Find where the given text appears and provide that cell's center as (x, y) coordinate. 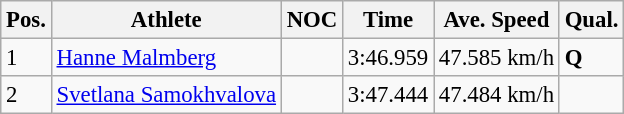
Ave. Speed (497, 20)
3:47.444 (388, 95)
NOC (312, 20)
Hanne Malmberg (166, 58)
1 (26, 58)
Athlete (166, 20)
2 (26, 95)
Pos. (26, 20)
Time (388, 20)
47.585 km/h (497, 58)
Qual. (591, 20)
Q (591, 58)
3:46.959 (388, 58)
Svetlana Samokhvalova (166, 95)
47.484 km/h (497, 95)
